Search for the cell housing the specified text and yield its [x, y] center coordinate. 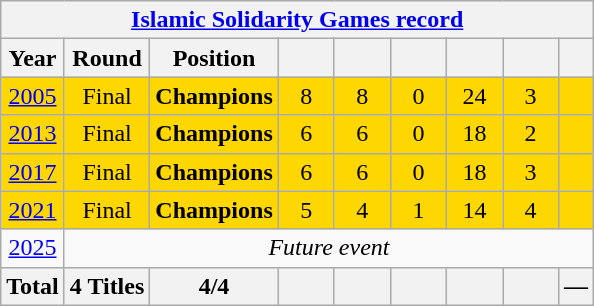
24 [474, 96]
2 [530, 134]
2025 [33, 248]
2013 [33, 134]
2021 [33, 210]
4 Titles [107, 286]
Total [33, 286]
5 [306, 210]
Round [107, 58]
Position [214, 58]
Islamic Solidarity Games record [298, 20]
Year [33, 58]
— [576, 286]
2017 [33, 172]
4/4 [214, 286]
1 [418, 210]
2005 [33, 96]
14 [474, 210]
Future event [328, 248]
